Identify which cell holds the provided text, then report its (x, y) central coordinate. 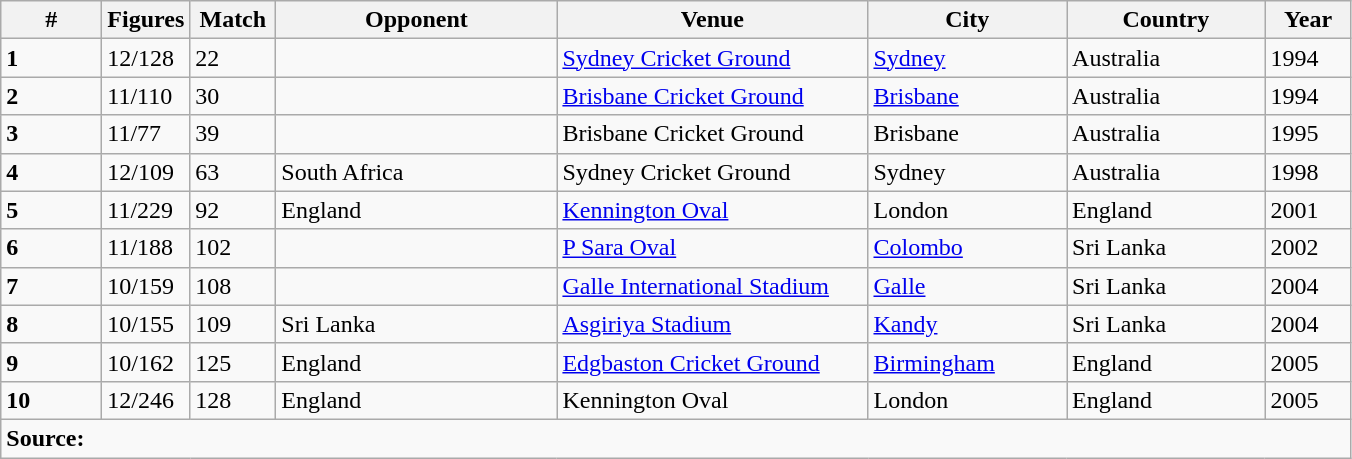
Figures (146, 20)
5 (52, 210)
Edgbaston Cricket Ground (712, 362)
10/155 (146, 324)
1998 (1308, 172)
102 (233, 248)
2002 (1308, 248)
12/246 (146, 400)
11/229 (146, 210)
# (52, 20)
6 (52, 248)
Country (1166, 20)
3 (52, 134)
11/77 (146, 134)
Year (1308, 20)
Opponent (416, 20)
2001 (1308, 210)
128 (233, 400)
City (968, 20)
Birmingham (968, 362)
30 (233, 96)
Colombo (968, 248)
P Sara Oval (712, 248)
125 (233, 362)
Asgiriya Stadium (712, 324)
109 (233, 324)
Kandy (968, 324)
12/109 (146, 172)
1 (52, 58)
4 (52, 172)
92 (233, 210)
11/110 (146, 96)
11/188 (146, 248)
South Africa (416, 172)
2 (52, 96)
22 (233, 58)
Galle International Stadium (712, 286)
1995 (1308, 134)
Match (233, 20)
63 (233, 172)
39 (233, 134)
Galle (968, 286)
Source: (676, 438)
12/128 (146, 58)
10/159 (146, 286)
7 (52, 286)
8 (52, 324)
Venue (712, 20)
10/162 (146, 362)
9 (52, 362)
108 (233, 286)
10 (52, 400)
